Scan for the cell matching the given text and deliver its [x, y] coordinate at center. 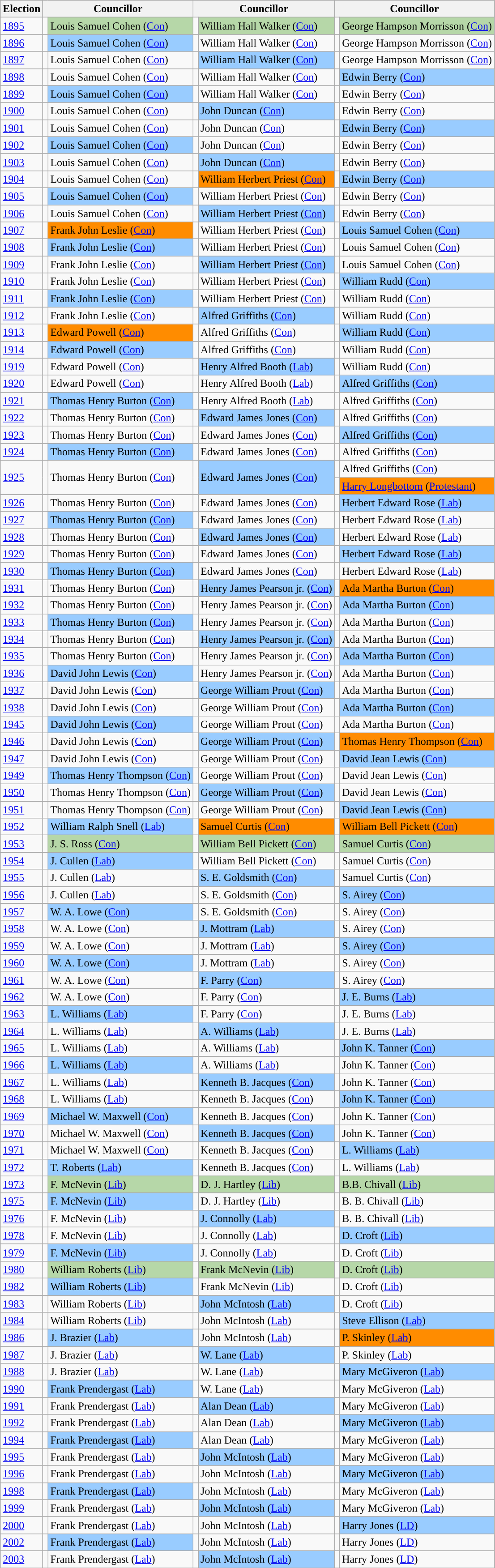
1986 [21, 1338]
1978 [21, 1235]
1963 [21, 1014]
B.B. Chivall (Lib) [417, 1184]
J. S. Ross (Con) [121, 844]
1984 [21, 1321]
1933 [21, 622]
1909 [21, 265]
1898 [21, 77]
1929 [21, 554]
1897 [21, 60]
1914 [21, 350]
Election [21, 9]
1904 [21, 179]
1979 [21, 1252]
1935 [21, 656]
1900 [21, 111]
1922 [21, 418]
1998 [21, 1491]
1967 [21, 1082]
1949 [21, 776]
1965 [21, 1048]
1899 [21, 94]
1912 [21, 316]
1952 [21, 827]
1937 [21, 690]
1992 [21, 1423]
1956 [21, 895]
1960 [21, 963]
1923 [21, 435]
1982 [21, 1286]
1902 [21, 145]
1926 [21, 503]
1932 [21, 605]
1925 [21, 477]
1955 [21, 878]
1972 [21, 1167]
2003 [21, 1559]
1901 [21, 128]
1980 [21, 1269]
1959 [21, 946]
1954 [21, 861]
1924 [21, 452]
T. Roberts (Lab) [121, 1167]
1906 [21, 214]
1975 [21, 1201]
1987 [21, 1355]
1930 [21, 571]
1945 [21, 724]
1958 [21, 929]
1950 [21, 793]
1931 [21, 588]
1999 [21, 1508]
1911 [21, 299]
1907 [21, 231]
1976 [21, 1218]
William Ralph Snell (Lab) [121, 827]
Harry Longbottom (Protestant) [417, 486]
1913 [21, 333]
1991 [21, 1406]
1971 [21, 1150]
1910 [21, 282]
1946 [21, 741]
2002 [21, 1542]
1908 [21, 248]
1919 [21, 367]
1966 [21, 1065]
1905 [21, 196]
2000 [21, 1525]
1995 [21, 1457]
1951 [21, 810]
1928 [21, 537]
1996 [21, 1474]
1969 [21, 1116]
1962 [21, 997]
1990 [21, 1389]
1938 [21, 707]
1957 [21, 912]
1895 [21, 26]
1934 [21, 639]
Steve Ellison (Lab) [417, 1321]
1896 [21, 43]
1961 [21, 980]
1921 [21, 401]
1903 [21, 162]
1994 [21, 1440]
1983 [21, 1304]
1973 [21, 1184]
1936 [21, 673]
1968 [21, 1099]
1927 [21, 520]
1988 [21, 1372]
1953 [21, 844]
1964 [21, 1031]
1970 [21, 1133]
1947 [21, 759]
1920 [21, 384]
